Extract the [X, Y] coordinate from the center of the cell holding the provided text.  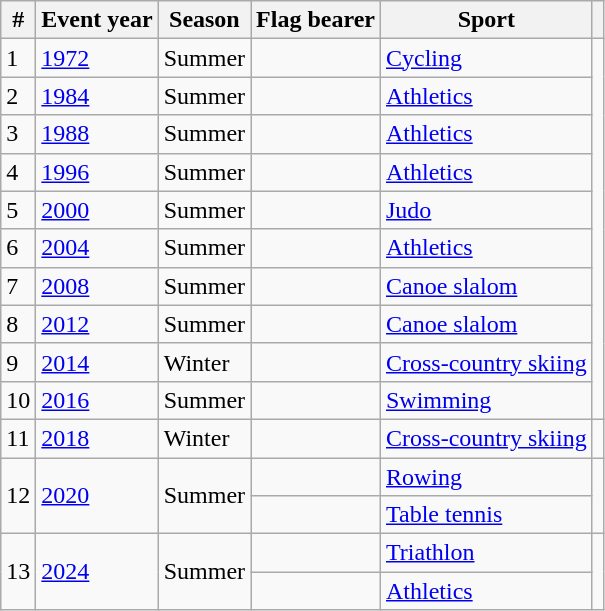
Judo [486, 210]
1984 [97, 96]
13 [18, 572]
Triathlon [486, 553]
2014 [97, 362]
1 [18, 58]
2004 [97, 248]
Rowing [486, 477]
2012 [97, 324]
12 [18, 496]
5 [18, 210]
7 [18, 286]
2024 [97, 572]
10 [18, 400]
2020 [97, 496]
1972 [97, 58]
Sport [486, 20]
# [18, 20]
1996 [97, 172]
2016 [97, 400]
Table tennis [486, 515]
1988 [97, 134]
2018 [97, 438]
Swimming [486, 400]
8 [18, 324]
6 [18, 248]
Event year [97, 20]
2 [18, 96]
4 [18, 172]
Season [204, 20]
9 [18, 362]
Cycling [486, 58]
Flag bearer [316, 20]
11 [18, 438]
3 [18, 134]
2000 [97, 210]
2008 [97, 286]
